Output the [x, y] coordinate of the center of the cell containing the given text.  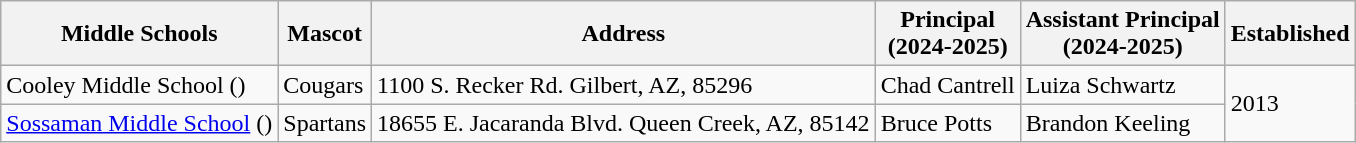
Address [624, 34]
Luiza Schwartz [1122, 85]
Principal (2024-2025) [948, 34]
Established [1290, 34]
1100 S. Recker Rd. Gilbert, AZ, 85296 [624, 85]
Middle Schools [140, 34]
Chad Cantrell [948, 85]
2013 [1290, 104]
Assistant Principal (2024-2025) [1122, 34]
Spartans [325, 123]
Brandon Keeling [1122, 123]
Cougars [325, 85]
Mascot [325, 34]
18655 E. Jacaranda Blvd. Queen Creek, AZ, 85142 [624, 123]
Cooley Middle School () [140, 85]
Sossaman Middle School () [140, 123]
Bruce Potts [948, 123]
